Determine the [x, y] coordinate at the center of the cell enclosing the given text.  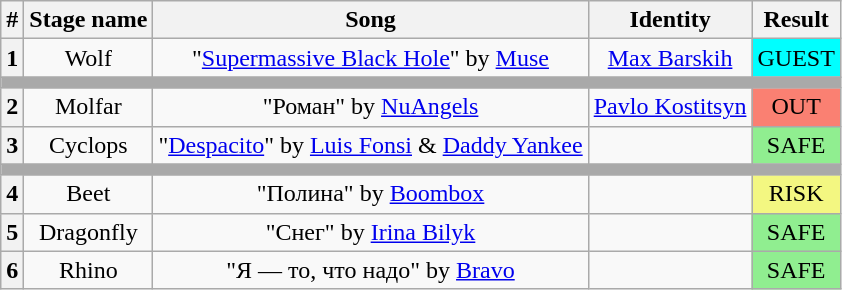
Pavlo Kostitsyn [670, 107]
OUT [796, 107]
Rhino [88, 270]
5 [12, 232]
"Полина" by Boombox [370, 194]
1 [12, 58]
RISK [796, 194]
"Я ― то, что надо" by Bravo [370, 270]
"Роман" by NuAngels [370, 107]
2 [12, 107]
Identity [670, 20]
Molfar [88, 107]
Song [370, 20]
6 [12, 270]
Max Barskih [670, 58]
4 [12, 194]
Stage name [88, 20]
# [12, 20]
"Снег" by Irina Bilyk [370, 232]
Beet [88, 194]
Dragonfly [88, 232]
"Despacito" by Luis Fonsi & Daddy Yankee [370, 145]
3 [12, 145]
GUEST [796, 58]
Wolf [88, 58]
Cyclops [88, 145]
"Supermassive Black Hole" by Muse [370, 58]
Result [796, 20]
